Capture the cell that displays the provided text and extract its [x, y] central coordinate. 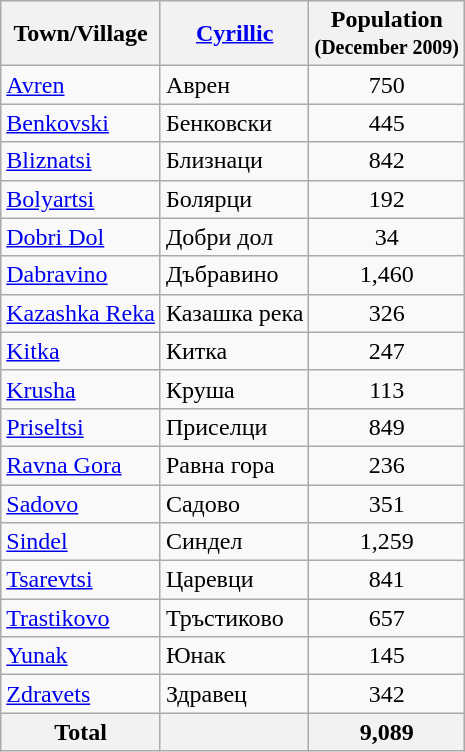
1,259 [387, 542]
Dobri Dol [81, 237]
Krusha [81, 389]
Benkovski [81, 123]
342 [387, 694]
Tsarevtsi [81, 580]
Болярци [234, 199]
Здравец [234, 694]
657 [387, 618]
841 [387, 580]
Sindel [81, 542]
Приселци [234, 427]
Avren [81, 85]
Dabravino [81, 275]
Zdravets [81, 694]
Total [81, 732]
Тръстиково [234, 618]
445 [387, 123]
Trastikovo [81, 618]
Аврен [234, 85]
Ravna Gora [81, 465]
Юнак [234, 656]
Kazashka Reka [81, 313]
Синдел [234, 542]
842 [387, 161]
849 [387, 427]
Bliznatsi [81, 161]
Царевци [234, 580]
Kitka [81, 351]
Cyrillic [234, 34]
9,089 [387, 732]
351 [387, 503]
Town/Village [81, 34]
Садово [234, 503]
326 [387, 313]
Sadovo [81, 503]
145 [387, 656]
236 [387, 465]
192 [387, 199]
Priseltsi [81, 427]
Близнаци [234, 161]
750 [387, 85]
Yunak [81, 656]
Дъбравино [234, 275]
247 [387, 351]
34 [387, 237]
Казашка река [234, 313]
Китка [234, 351]
Population(December 2009) [387, 34]
113 [387, 389]
Бенковски [234, 123]
Круша [234, 389]
Добри дол [234, 237]
Равна гора [234, 465]
1,460 [387, 275]
Bolyartsi [81, 199]
